Extract the (X, Y) coordinate from the center of the cell holding the provided text.  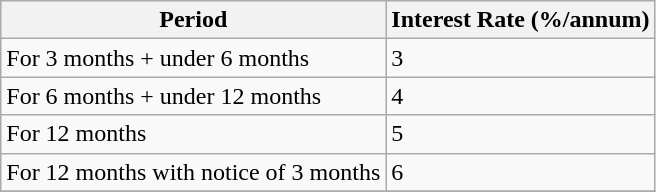
Period (194, 20)
3 (520, 58)
For 3 months + under 6 months (194, 58)
4 (520, 96)
For 6 months + under 12 months (194, 96)
6 (520, 172)
5 (520, 134)
For 12 months (194, 134)
For 12 months with notice of 3 months (194, 172)
Interest Rate (%/annum) (520, 20)
